From the cell containing the given text, extract its center point as (x, y) coordinate. 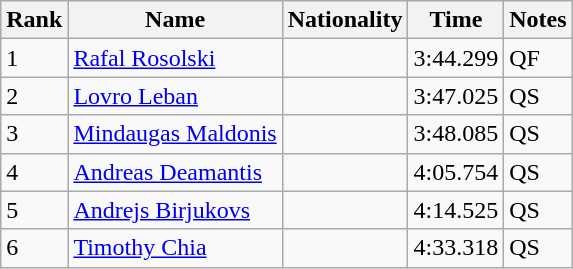
Time (456, 20)
4:14.525 (456, 210)
Name (175, 20)
Nationality (345, 20)
Timothy Chia (175, 248)
4:05.754 (456, 172)
4 (34, 172)
Rafal Rosolski (175, 58)
3:48.085 (456, 134)
3 (34, 134)
4:33.318 (456, 248)
Andrejs Birjukovs (175, 210)
Notes (538, 20)
Mindaugas Maldonis (175, 134)
3:47.025 (456, 96)
6 (34, 248)
Andreas Deamantis (175, 172)
Lovro Leban (175, 96)
Rank (34, 20)
5 (34, 210)
1 (34, 58)
QF (538, 58)
2 (34, 96)
3:44.299 (456, 58)
